From the cell containing the given text, extract its center point as [x, y] coordinate. 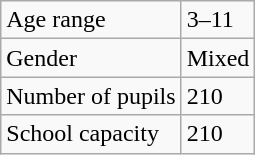
Mixed [218, 58]
Number of pupils [91, 96]
Age range [91, 20]
Gender [91, 58]
School capacity [91, 134]
3–11 [218, 20]
